For the text-containing cell, return its midpoint in (x, y) coordinate format. 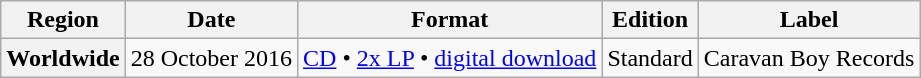
Caravan Boy Records (809, 58)
Edition (650, 20)
Date (211, 20)
Standard (650, 58)
Region (63, 20)
Label (809, 20)
Worldwide (63, 58)
Format (450, 20)
28 October 2016 (211, 58)
CD • 2x LP • digital download (450, 58)
